For the text-containing cell, return its midpoint in (x, y) coordinate format. 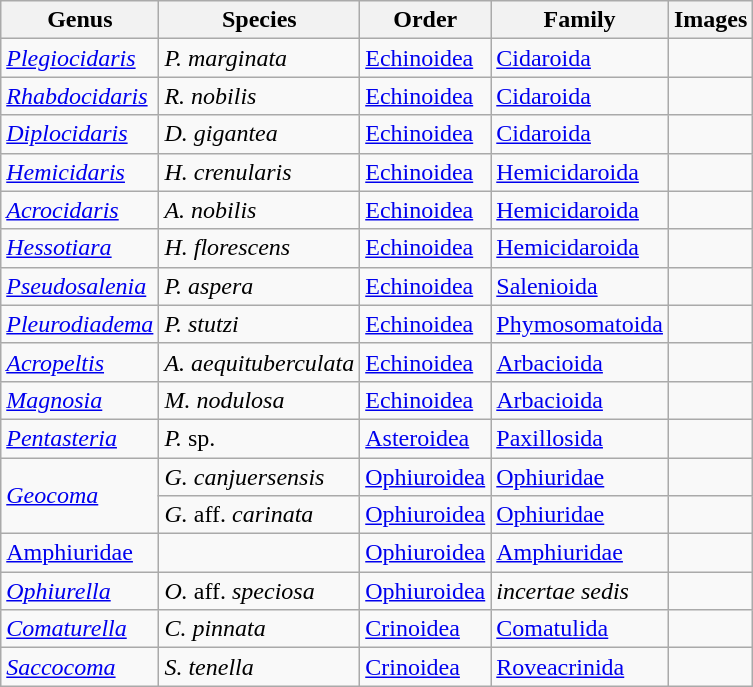
Pseudosalenia (80, 286)
Phymosomatoida (580, 324)
Genus (80, 20)
Rhabdocidaris (80, 96)
Images (710, 20)
P. sp. (260, 438)
S. tenella (260, 667)
D. gigantea (260, 134)
R. nobilis (260, 96)
C. pinnata (260, 629)
Magnosia (80, 400)
Order (426, 20)
Hessotiara (80, 248)
Pentasteria (80, 438)
Acrocidaris (80, 210)
A. nobilis (260, 210)
Asteroidea (426, 438)
O. aff. speciosa (260, 591)
Paxillosida (580, 438)
P. marginata (260, 58)
incertae sedis (580, 591)
Diplocidaris (80, 134)
H. florescens (260, 248)
Pleurodiadema (80, 324)
G. aff. carinata (260, 515)
P. stutzi (260, 324)
Comaturella (80, 629)
Geocoma (80, 496)
Saccocoma (80, 667)
M. nodulosa (260, 400)
Plegiocidaris (80, 58)
Acropeltis (80, 362)
Family (580, 20)
A. aequituberculata (260, 362)
G. canjuersensis (260, 477)
Salenioida (580, 286)
P. aspera (260, 286)
Hemicidaris (80, 172)
Roveacrinida (580, 667)
Ophiurella (80, 591)
Comatulida (580, 629)
H. crenularis (260, 172)
Species (260, 20)
